Return the [x, y] coordinate for the center point of the cell that contains the specified text.  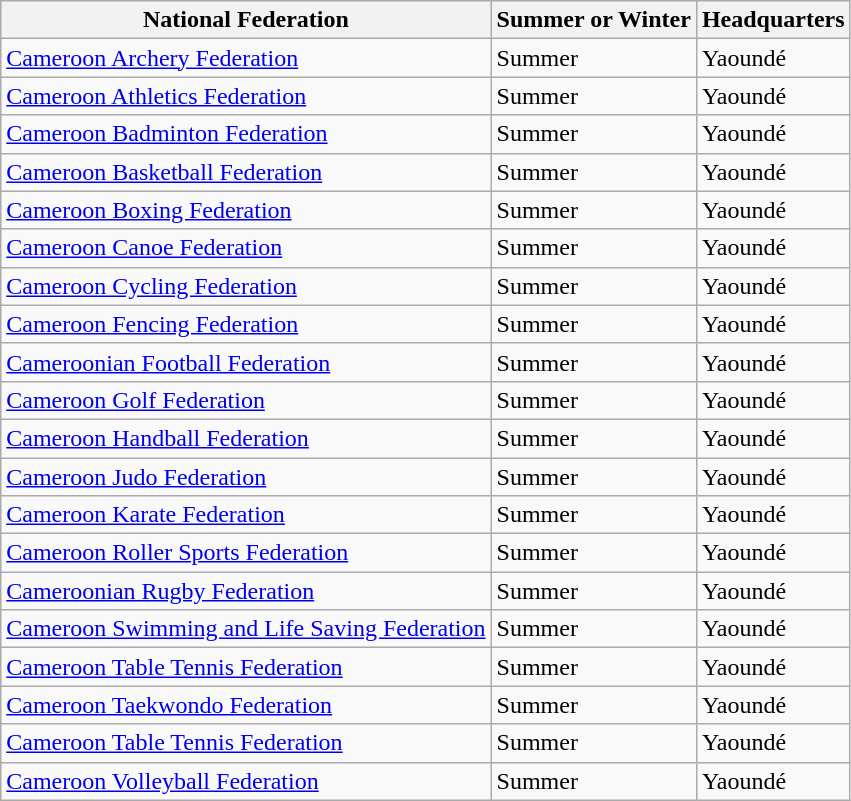
Cameroon Handball Federation [246, 438]
Cameroon Swimming and Life Saving Federation [246, 629]
National Federation [246, 20]
Cameroon Badminton Federation [246, 134]
Cameroon Archery Federation [246, 58]
Cameroon Canoe Federation [246, 248]
Summer or Winter [594, 20]
Cameroon Fencing Federation [246, 324]
Cameroon Golf Federation [246, 400]
Cameroon Karate Federation [246, 515]
Cameroon Taekwondo Federation [246, 705]
Cameroon Cycling Federation [246, 286]
Cameroonian Rugby Federation [246, 591]
Cameroon Athletics Federation [246, 96]
Headquarters [773, 20]
Cameroon Boxing Federation [246, 210]
Cameroon Basketball Federation [246, 172]
Cameroon Roller Sports Federation [246, 553]
Cameroonian Football Federation [246, 362]
Cameroon Judo Federation [246, 477]
Cameroon Volleyball Federation [246, 781]
